Determine the (x, y) coordinate at the center of the cell enclosing the given text.  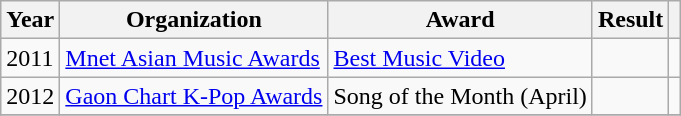
Result (630, 20)
Organization (194, 20)
2012 (30, 96)
Mnet Asian Music Awards (194, 58)
Award (460, 20)
Best Music Video (460, 58)
2011 (30, 58)
Year (30, 20)
Gaon Chart K-Pop Awards (194, 96)
Song of the Month (April) (460, 96)
